Determine the (x, y) coordinate at the center of the cell enclosing the given text.  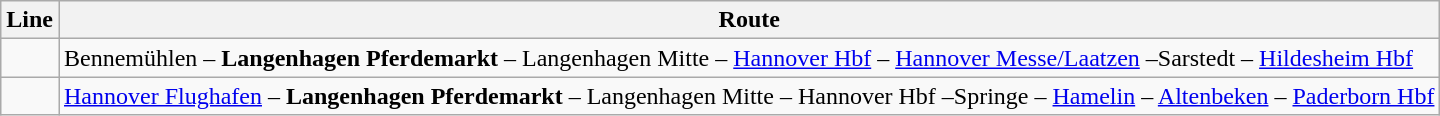
Route (748, 20)
Line (30, 20)
Hannover Flughafen – Langenhagen Pferdemarkt – Langenhagen Mitte – Hannover Hbf –Springe – Hamelin – Altenbeken – Paderborn Hbf (748, 96)
Bennemühlen – Langenhagen Pferdemarkt – Langenhagen Mitte – Hannover Hbf – Hannover Messe/Laatzen –Sarstedt – Hildesheim Hbf (748, 58)
